Identify which cell holds the provided text, then report its [X, Y] central coordinate. 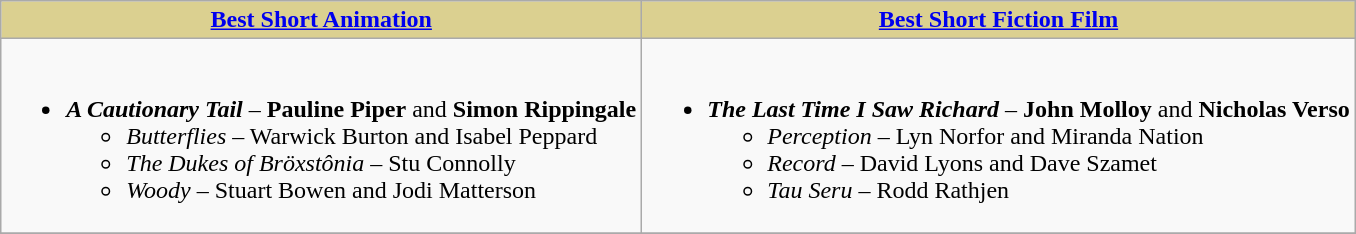
Best Short Fiction Film [999, 20]
Best Short Animation [322, 20]
